Detect which cell encompasses the target text, then output its [X, Y] center coordinate. 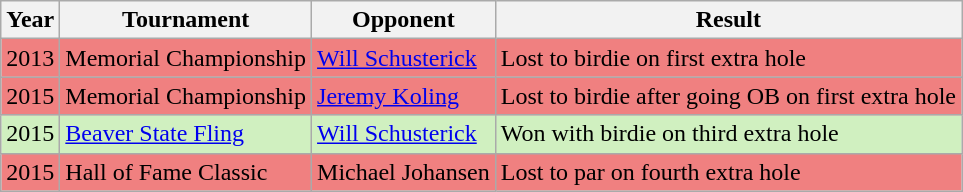
Jeremy Koling [404, 96]
Result [728, 20]
Lost to birdie on first extra hole [728, 58]
Opponent [404, 20]
Year [30, 20]
Michael Johansen [404, 172]
2013 [30, 58]
Lost to birdie after going OB on first extra hole [728, 96]
Won with birdie on third extra hole [728, 134]
Hall of Fame Classic [186, 172]
Tournament [186, 20]
Beaver State Fling [186, 134]
Lost to par on fourth extra hole [728, 172]
